Capture the cell that displays the provided text and extract its (X, Y) central coordinate. 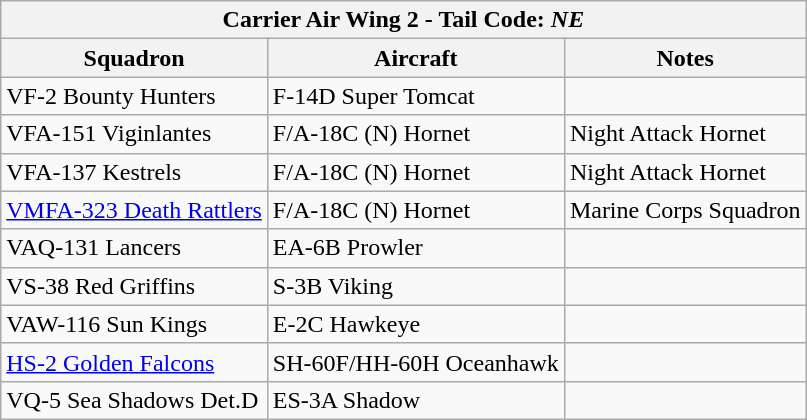
Aircraft (416, 58)
Squadron (134, 58)
F-14D Super Tomcat (416, 96)
VAQ-131 Lancers (134, 248)
VF-2 Bounty Hunters (134, 96)
E-2C Hawkeye (416, 324)
VS-38 Red Griffins (134, 286)
VAW-116 Sun Kings (134, 324)
S-3B Viking (416, 286)
Carrier Air Wing 2 - Tail Code: NE (404, 20)
VFA-151 Viginlantes (134, 134)
SH-60F/HH-60H Oceanhawk (416, 362)
VFA-137 Kestrels (134, 172)
Marine Corps Squadron (685, 210)
ES-3A Shadow (416, 400)
VMFA-323 Death Rattlers (134, 210)
VQ-5 Sea Shadows Det.D (134, 400)
Notes (685, 58)
EA-6B Prowler (416, 248)
HS-2 Golden Falcons (134, 362)
